Identify which cell holds the provided text, then report its [X, Y] central coordinate. 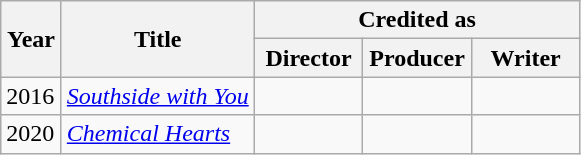
Producer [418, 58]
Title [158, 39]
Credited as [417, 20]
Writer [526, 58]
2020 [32, 134]
Chemical Hearts [158, 134]
Director [308, 58]
Southside with You [158, 96]
Year [32, 39]
2016 [32, 96]
